For the text-containing cell, return its midpoint in (X, Y) coordinate format. 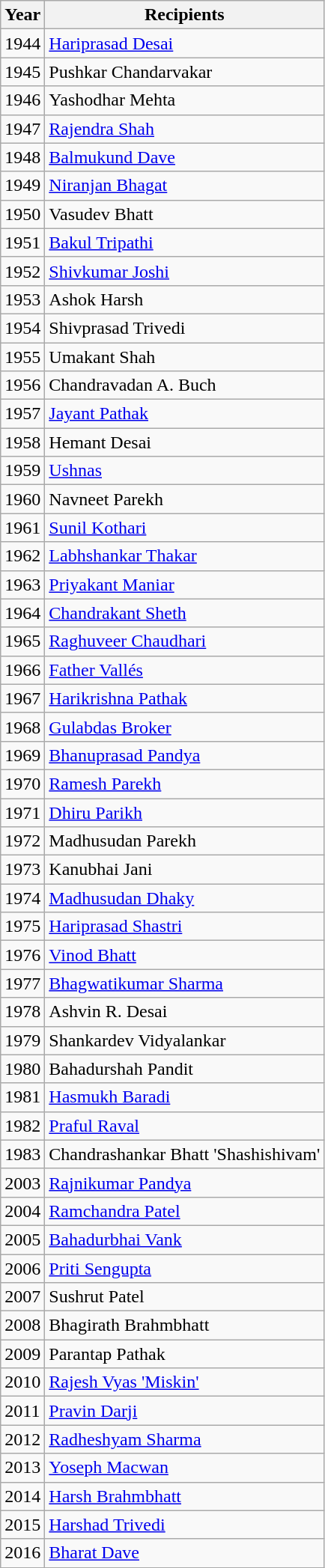
1957 (22, 414)
1966 (22, 670)
1952 (22, 271)
Jayant Pathak (184, 414)
Sunil Kothari (184, 528)
Chandrakant Sheth (184, 613)
Vinod Bhatt (184, 955)
Bhagwatikumar Sharma (184, 983)
1980 (22, 1069)
1962 (22, 556)
1954 (22, 328)
Hariprasad Desai (184, 43)
1978 (22, 1012)
Shivkumar Joshi (184, 271)
Priyakant Maniar (184, 585)
Gulabdas Broker (184, 727)
1959 (22, 471)
1951 (22, 242)
Vasudev Bhatt (184, 214)
2008 (22, 1326)
1979 (22, 1040)
Harshad Trivedi (184, 1525)
Pushkar Chandarvakar (184, 72)
Year (22, 15)
1949 (22, 186)
1953 (22, 299)
1977 (22, 983)
1973 (22, 870)
Father Vallés (184, 670)
2003 (22, 1183)
1981 (22, 1097)
1972 (22, 841)
2015 (22, 1525)
1950 (22, 214)
Yashodhar Mehta (184, 100)
Umakant Shah (184, 357)
2014 (22, 1496)
1983 (22, 1154)
1971 (22, 812)
Shankardev Vidyalankar (184, 1040)
2004 (22, 1211)
Ramesh Parekh (184, 784)
Ashvin R. Desai (184, 1012)
1968 (22, 727)
Ramchandra Patel (184, 1211)
Bharat Dave (184, 1553)
Harikrishna Pathak (184, 698)
Balmukund Dave (184, 157)
Sushrut Patel (184, 1297)
Hemant Desai (184, 442)
Yoseph Macwan (184, 1468)
Bahadurbhai Vank (184, 1239)
Hariprasad Shastri (184, 927)
Parantap Pathak (184, 1354)
Rajesh Vyas 'Miskin' (184, 1382)
2007 (22, 1297)
Dhiru Parikh (184, 812)
1976 (22, 955)
Niranjan Bhagat (184, 186)
Pravin Darji (184, 1411)
1961 (22, 528)
Recipients (184, 15)
1974 (22, 898)
Harsh Brahmbhatt (184, 1496)
Bakul Tripathi (184, 242)
1965 (22, 641)
1970 (22, 784)
Bhanuprasad Pandya (184, 755)
1955 (22, 357)
Rajendra Shah (184, 129)
Chandravadan A. Buch (184, 385)
1948 (22, 157)
Madhusudan Parekh (184, 841)
Navneet Parekh (184, 499)
2011 (22, 1411)
Bhagirath Brahmbhatt (184, 1326)
Ushnas (184, 471)
1963 (22, 585)
Labhshankar Thakar (184, 556)
1945 (22, 72)
Kanubhai Jani (184, 870)
Chandrashankar Bhatt 'Shashishivam' (184, 1154)
1982 (22, 1126)
2010 (22, 1382)
1944 (22, 43)
1946 (22, 100)
Priti Sengupta (184, 1269)
1947 (22, 129)
Ashok Harsh (184, 299)
Shivprasad Trivedi (184, 328)
2005 (22, 1239)
Rajnikumar Pandya (184, 1183)
2009 (22, 1354)
1969 (22, 755)
Bahadurshah Pandit (184, 1069)
Madhusudan Dhaky (184, 898)
1958 (22, 442)
Radheshyam Sharma (184, 1439)
1956 (22, 385)
2006 (22, 1269)
Praful Raval (184, 1126)
2012 (22, 1439)
2013 (22, 1468)
1964 (22, 613)
1975 (22, 927)
2016 (22, 1553)
1960 (22, 499)
Raghuveer Chaudhari (184, 641)
1967 (22, 698)
Hasmukh Baradi (184, 1097)
